For the text-containing cell, return its midpoint in [x, y] coordinate format. 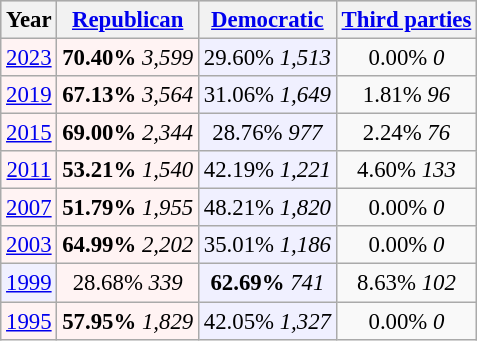
42.19% 1,221 [267, 170]
2015 [29, 133]
31.06% 1,649 [267, 95]
57.95% 1,829 [128, 321]
70.40% 3,599 [128, 58]
51.79% 1,955 [128, 208]
2003 [29, 245]
62.69% 741 [267, 283]
2007 [29, 208]
69.00% 2,344 [128, 133]
1.81% 96 [406, 95]
Republican [128, 20]
64.99% 2,202 [128, 245]
4.60% 133 [406, 170]
Year [29, 20]
53.21% 1,540 [128, 170]
2011 [29, 170]
Democratic [267, 20]
67.13% 3,564 [128, 95]
2023 [29, 58]
28.68% 339 [128, 283]
1995 [29, 321]
2019 [29, 95]
42.05% 1,327 [267, 321]
2.24% 76 [406, 133]
1999 [29, 283]
35.01% 1,186 [267, 245]
8.63% 102 [406, 283]
48.21% 1,820 [267, 208]
28.76% 977 [267, 133]
Third parties [406, 20]
29.60% 1,513 [267, 58]
